Output the (X, Y) coordinate of the center of the cell containing the given text.  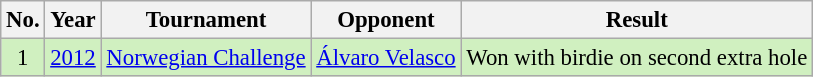
1 (23, 58)
Won with birdie on second extra hole (637, 58)
Álvaro Velasco (386, 58)
2012 (73, 58)
Tournament (206, 20)
Result (637, 20)
No. (23, 20)
Opponent (386, 20)
Norwegian Challenge (206, 58)
Year (73, 20)
